Search for the cell housing the specified text and yield its [x, y] center coordinate. 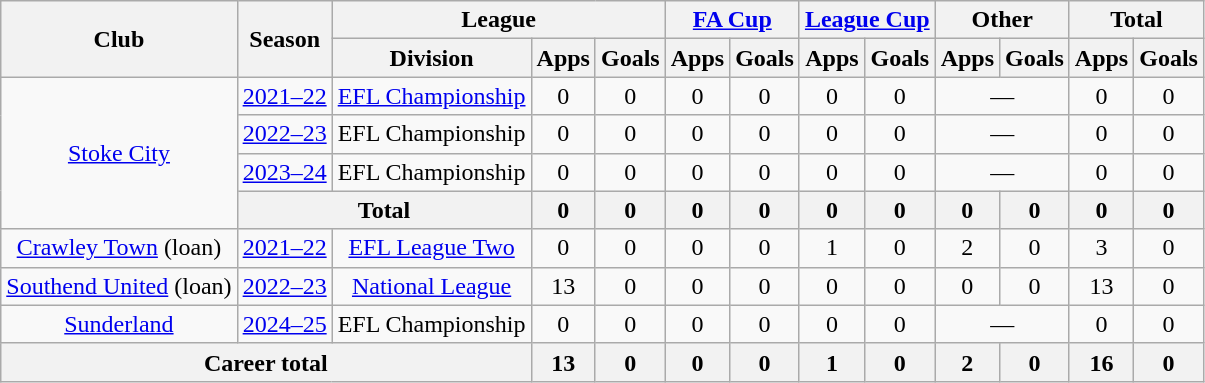
National League [432, 286]
16 [1101, 362]
Southend United (loan) [119, 286]
EFL League Two [432, 248]
Other [1002, 20]
Club [119, 39]
Season [284, 39]
2024–25 [284, 324]
League [498, 20]
3 [1101, 248]
Division [432, 58]
Crawley Town (loan) [119, 248]
Stoke City [119, 153]
Career total [266, 362]
FA Cup [732, 20]
Sunderland [119, 324]
League Cup [867, 20]
2023–24 [284, 172]
